Locate the cell with the specified text and output its (X, Y) center coordinate. 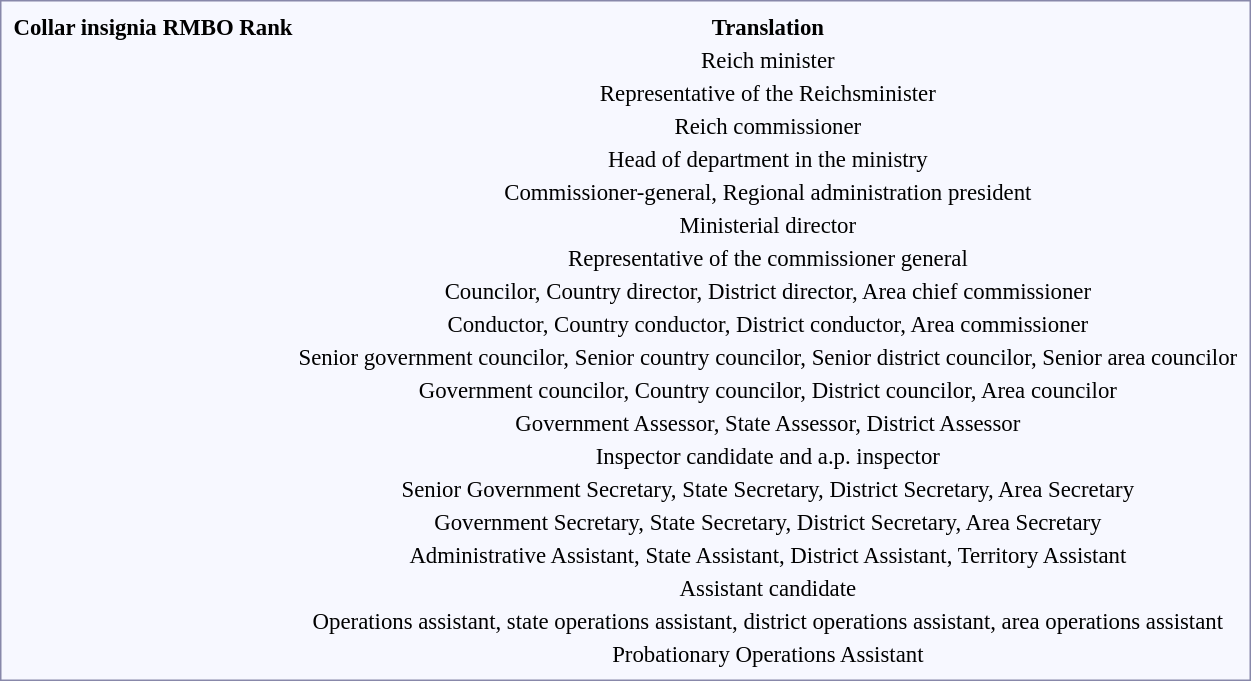
Administrative Assistant, State Assistant, District Assistant, Territory Assistant (768, 555)
Representative of the commissioner general (768, 258)
Government councilor, Country councilor, District councilor, Area councilor (768, 390)
Government Secretary, State Secretary, District Secretary, Area Secretary (768, 522)
Inspector candidate and a.p. inspector (768, 456)
Councilor, Country director, District director, Area chief commissioner (768, 291)
Conductor, Country conductor, District conductor, Area commissioner (768, 324)
Senior Government Secretary, State Secretary, District Secretary, Area Secretary (768, 489)
Collar insignia (85, 27)
Translation (768, 27)
Senior government councilor, Senior country councilor, Senior district councilor, Senior area councilor (768, 357)
Commissioner-general, Regional administration president (768, 192)
Operations assistant, state operations assistant, district operations assistant, area operations assistant (768, 621)
Reich commissioner (768, 126)
Reich minister (768, 60)
RMBO Rank (228, 27)
Probationary Operations Assistant (768, 654)
Head of department in the ministry (768, 159)
Ministerial director (768, 225)
Assistant candidate (768, 588)
Government Assessor, State Assessor, District Assessor (768, 423)
Representative of the Reichsminister (768, 93)
